Return [X, Y] of the center of cell containing provided text 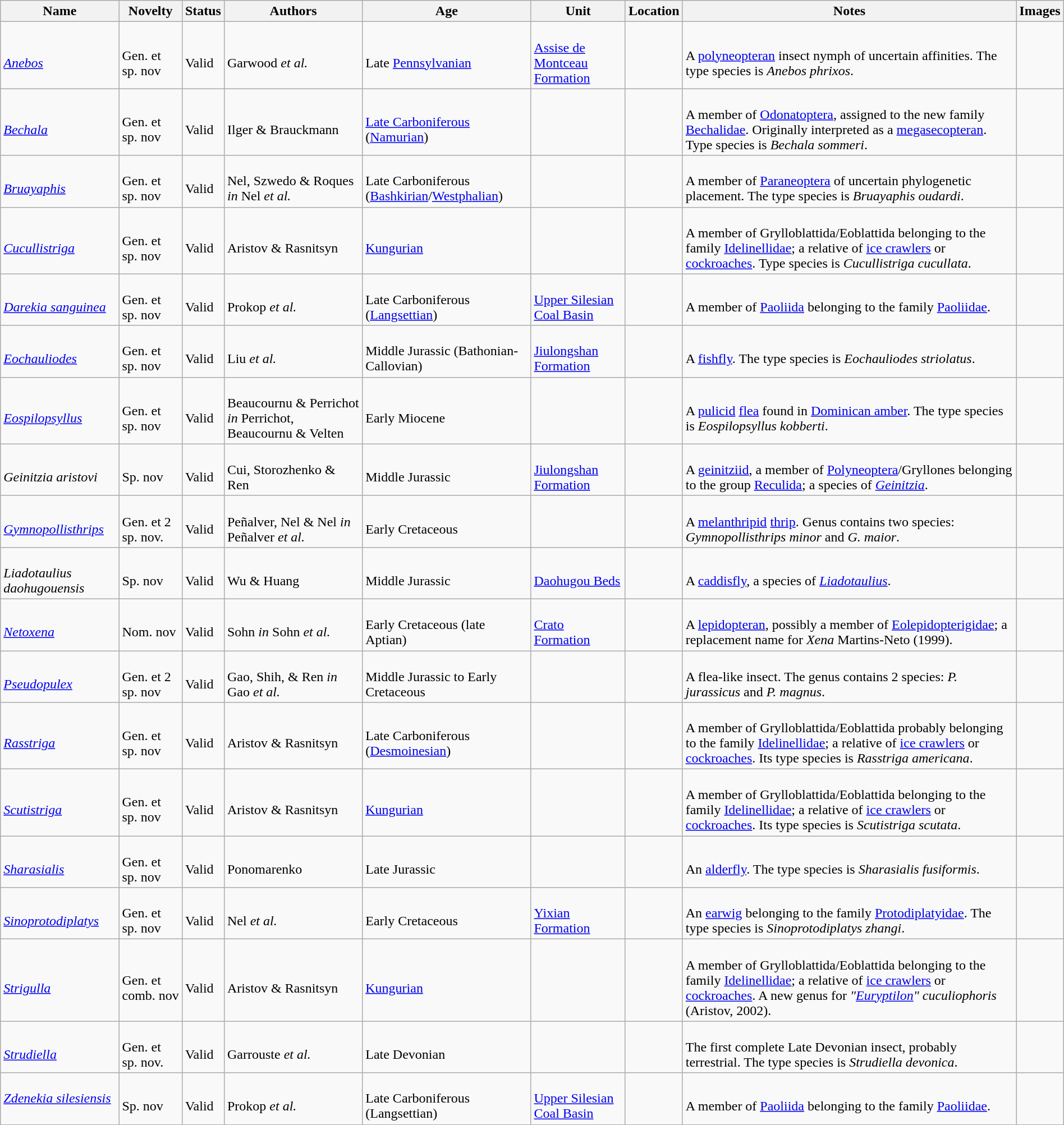
Scutistriga [59, 802]
Middle Jurassic (Bathonian-Callovian) [447, 351]
Gen. et sp. nov. [150, 1047]
A fishfly. The type species is Eochauliodes striolatus. [850, 351]
Garwood et al. [293, 55]
Cui, Storozhenko & Ren [293, 470]
Eospilopsyllus [59, 411]
A member of Paraneoptera of uncertain phylogenetic placement. The type species is Bruayaphis oudardi. [850, 181]
Gao, Shih, & Ren in Gao et al. [293, 677]
Gen. et 2 sp. nov. [150, 521]
Late Pennsylvanian [447, 55]
Status [203, 11]
Late Devonian [447, 1047]
An alderfly. The type species is Sharasialis fusiformis. [850, 862]
Sohn in Sohn et al. [293, 625]
Location [654, 11]
Geinitzia aristovi [59, 470]
Late Carboniferous (Namurian) [447, 122]
A member of Odonatoptera, assigned to the new family Bechalidae. Originally interpreted as a megasecopteran. Type species is Bechala sommeri. [850, 122]
Gen. et 2 sp. nov [150, 677]
Assise de Montceau Formation [578, 55]
Name [59, 11]
Pseudopulex [59, 677]
Notes [850, 11]
Strigulla [59, 980]
Garrouste et al. [293, 1047]
Yixian Formation [578, 913]
Liu et al. [293, 351]
Anebos [59, 55]
Rasstriga [59, 736]
Sinoprotodiplatys [59, 913]
Strudiella [59, 1047]
Authors [293, 11]
A geinitziid, a member of Polyneoptera/Gryllones belonging to the group Reculida; a species of Geinitzia. [850, 470]
An earwig belonging to the family Protodiplatyidae. The type species is Sinoprotodiplatys zhangi. [850, 913]
Gymnopollisthrips [59, 521]
Darekia sanguinea [59, 300]
Bruayaphis [59, 181]
Early Miocene [447, 411]
Bechala [59, 122]
Beaucournu & Perrichot in Perrichot, Beaucournu & Velten [293, 411]
Early Cretaceous (late Aptian) [447, 625]
Novelty [150, 11]
Netoxena [59, 625]
Nom. nov [150, 625]
Wu & Huang [293, 573]
Late Jurassic [447, 862]
Nel et al. [293, 913]
Eochauliodes [59, 351]
A lepidopteran, possibly a member of Eolepidopterigidae; a replacement name for Xena Martins-Neto (1999). [850, 625]
Nel, Szwedo & Roques in Nel et al. [293, 181]
A polyneopteran insect nymph of uncertain affinities. The type species is Anebos phrixos. [850, 55]
Peñalver, Nel & Nel in Peñalver et al. [293, 521]
Late Carboniferous (Bashkirian/Westphalian) [447, 181]
A melanthripid thrip. Genus contains two species: Gymnopollisthrips minor and G. maior. [850, 521]
Ponomarenko [293, 862]
The first complete Late Devonian insect, probably terrestrial. The type species is Strudiella devonica. [850, 1047]
Late Carboniferous (Desmoinesian) [447, 736]
A caddisfly, a species of Liadotaulius. [850, 573]
A flea-like insect. The genus contains 2 species: P. jurassicus and P. magnus. [850, 677]
Images [1040, 11]
Cucullistriga [59, 240]
Daohugou Beds [578, 573]
Crato Formation [578, 625]
Middle Jurassic to Early Cretaceous [447, 677]
Ilger & Brauckmann [293, 122]
Liadotaulius daohugouensis [59, 573]
Unit [578, 11]
Age [447, 11]
Gen. et comb. nov [150, 980]
Zdenekia silesiensis [59, 1099]
A pulicid flea found in Dominican amber. The type species is Eospilopsyllus kobberti. [850, 411]
Sharasialis [59, 862]
